Determine the [x, y] coordinate at the center of the cell enclosing the given text.  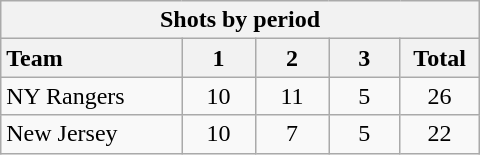
11 [292, 96]
New Jersey [92, 134]
Team [92, 58]
26 [440, 96]
3 [364, 58]
NY Rangers [92, 96]
2 [292, 58]
1 [219, 58]
Shots by period [240, 20]
Total [440, 58]
7 [292, 134]
22 [440, 134]
